Determine the [x, y] coordinate at the center of the cell enclosing the given text.  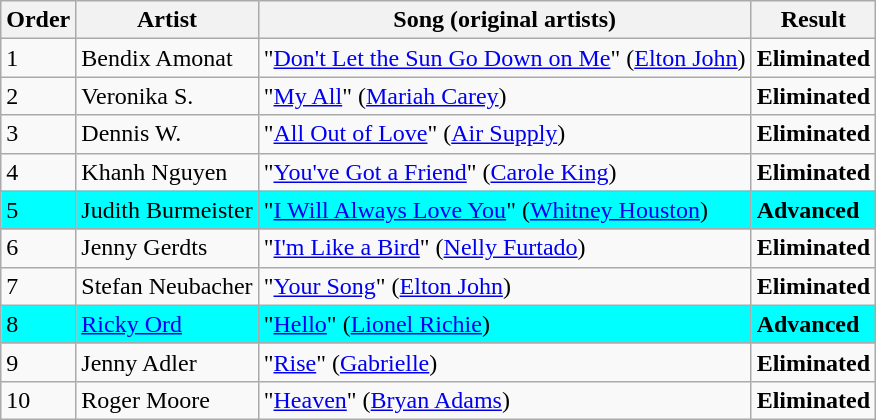
Song (original artists) [504, 20]
"Your Song" (Elton John) [504, 286]
Bendix Amonat [167, 58]
10 [38, 400]
Ricky Ord [167, 324]
8 [38, 324]
1 [38, 58]
2 [38, 96]
Jenny Gerdts [167, 248]
"Rise" (Gabrielle) [504, 362]
Artist [167, 20]
Jenny Adler [167, 362]
6 [38, 248]
"Hello" (Lionel Richie) [504, 324]
Roger Moore [167, 400]
9 [38, 362]
3 [38, 134]
4 [38, 172]
Veronika S. [167, 96]
5 [38, 210]
"I'm Like a Bird" (Nelly Furtado) [504, 248]
Stefan Neubacher [167, 286]
Order [38, 20]
"All Out of Love" (Air Supply) [504, 134]
Judith Burmeister [167, 210]
7 [38, 286]
Result [813, 20]
"Heaven" (Bryan Adams) [504, 400]
"Don't Let the Sun Go Down on Me" (Elton John) [504, 58]
"You've Got a Friend" (Carole King) [504, 172]
Khanh Nguyen [167, 172]
"My All" (Mariah Carey) [504, 96]
Dennis W. [167, 134]
"I Will Always Love You" (Whitney Houston) [504, 210]
